Search for the cell housing the specified text and yield its [x, y] center coordinate. 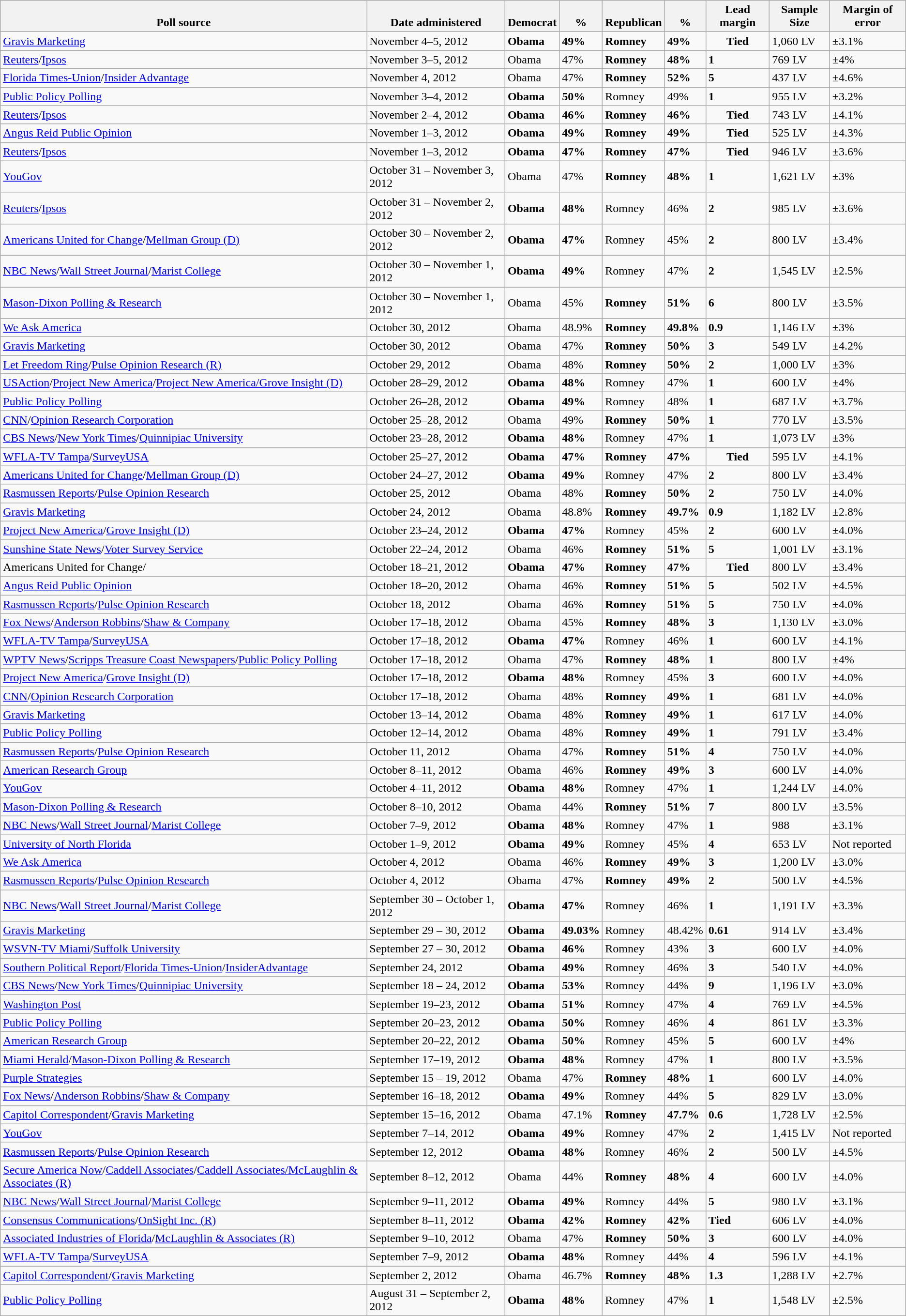
September 15–16, 2012 [436, 1115]
October 23–24, 2012 [436, 530]
1,621 LV [800, 176]
November 3–4, 2012 [436, 96]
August 31 – September 2, 2012 [436, 1301]
October 25–27, 2012 [436, 457]
1,146 LV [800, 328]
Washington Post [184, 1004]
November 4, 2012 [436, 78]
September 9–11, 2012 [436, 1201]
October 25, 2012 [436, 493]
606 LV [800, 1220]
September 24, 2012 [436, 967]
October 18–21, 2012 [436, 567]
595 LV [800, 457]
955 LV [800, 96]
47.7% [685, 1115]
October 18, 2012 [436, 604]
September 7–9, 2012 [436, 1257]
52% [685, 78]
October 8–10, 2012 [436, 807]
1,196 LV [800, 986]
September 29 – 30, 2012 [436, 931]
49.7% [685, 512]
Secure America Now/Caddell Associates/Caddell Associates/McLaughlin & Associates (R) [184, 1177]
November 3–5, 2012 [436, 60]
Consensus Communications/OnSight Inc. (R) [184, 1220]
Lead margin [738, 16]
November 2–4, 2012 [436, 115]
October 25–28, 2012 [436, 420]
September 2, 2012 [436, 1275]
1,060 LV [800, 41]
October 31 – November 2, 2012 [436, 208]
681 LV [800, 696]
1,545 LV [800, 271]
980 LV [800, 1201]
October 29, 2012 [436, 365]
October 30 – November 2, 2012 [436, 239]
September 12, 2012 [436, 1151]
437 LV [800, 78]
Associated Industries of Florida/McLaughlin & Associates (R) [184, 1239]
September 8–12, 2012 [436, 1177]
49.03% [581, 931]
48.42% [685, 931]
November 4–5, 2012 [436, 41]
USAction/Project New America/Project New America/Grove Insight (D) [184, 383]
7 [738, 807]
±4.6% [867, 78]
October 23–28, 2012 [436, 438]
770 LV [800, 420]
1,288 LV [800, 1275]
791 LV [800, 733]
1,182 LV [800, 512]
WSVN-TV Miami/Suffolk University [184, 949]
988 [800, 825]
Democrat [532, 16]
WPTV News/Scripps Treasure Coast Newspapers/Public Policy Polling [184, 659]
October 24, 2012 [436, 512]
October 22–24, 2012 [436, 549]
±4.3% [867, 133]
617 LV [800, 715]
0.61 [738, 931]
687 LV [800, 401]
Southern Political Report/Florida Times-Union/InsiderAdvantage [184, 967]
October 18–20, 2012 [436, 585]
743 LV [800, 115]
October 7–9, 2012 [436, 825]
1.3 [738, 1275]
Margin of error [867, 16]
September 27 – 30, 2012 [436, 949]
549 LV [800, 346]
946 LV [800, 152]
±4.2% [867, 346]
October 12–14, 2012 [436, 733]
University of North Florida [184, 843]
48.9% [581, 328]
±3.2% [867, 96]
September 19–23, 2012 [436, 1004]
47.1% [581, 1115]
October 11, 2012 [436, 751]
October 4–11, 2012 [436, 788]
±2.8% [867, 512]
46.7% [581, 1275]
October 24–27, 2012 [436, 475]
September 20–23, 2012 [436, 1023]
1,001 LV [800, 549]
1,200 LV [800, 862]
Sample Size [800, 16]
October 8–11, 2012 [436, 770]
October 1–9, 2012 [436, 843]
829 LV [800, 1096]
985 LV [800, 208]
653 LV [800, 843]
September 20–22, 2012 [436, 1041]
49.8% [685, 328]
53% [581, 986]
6 [738, 302]
1,073 LV [800, 438]
1,191 LV [800, 905]
1,000 LV [800, 365]
±3.7% [867, 401]
0.6 [738, 1115]
September 8–11, 2012 [436, 1220]
October 31 – November 3, 2012 [436, 176]
9 [738, 986]
October 28–29, 2012 [436, 383]
Miami Herald/Mason-Dixon Polling & Research [184, 1059]
1,244 LV [800, 788]
September 30 – October 1, 2012 [436, 905]
Poll source [184, 16]
September 18 – 24, 2012 [436, 986]
861 LV [800, 1023]
Date administered [436, 16]
Let Freedom Ring/Pulse Opinion Research (R) [184, 365]
502 LV [800, 585]
596 LV [800, 1257]
Americans United for Change/ [184, 567]
September 7–14, 2012 [436, 1133]
September 9–10, 2012 [436, 1239]
Purple Strategies [184, 1078]
±2.7% [867, 1275]
43% [685, 949]
October 13–14, 2012 [436, 715]
1,728 LV [800, 1115]
Sunshine State News/Voter Survey Service [184, 549]
48.8% [581, 512]
Republican [634, 16]
540 LV [800, 967]
1,130 LV [800, 623]
September 17–19, 2012 [436, 1059]
October 26–28, 2012 [436, 401]
1,548 LV [800, 1301]
525 LV [800, 133]
914 LV [800, 931]
1,415 LV [800, 1133]
September 16–18, 2012 [436, 1096]
September 15 – 19, 2012 [436, 1078]
Florida Times-Union/Insider Advantage [184, 78]
